Return (x, y) of the center of cell containing provided text 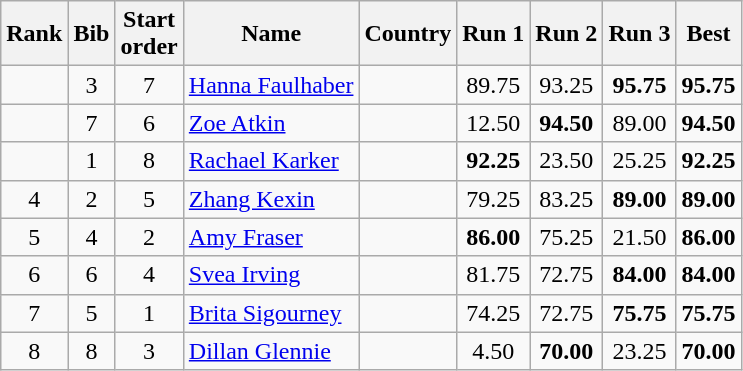
89.75 (494, 85)
Brita Sigourney (271, 313)
25.25 (640, 161)
Best (708, 34)
Dillan Glennie (271, 351)
Rachael Karker (271, 161)
12.50 (494, 123)
83.25 (566, 199)
Zoe Atkin (271, 123)
21.50 (640, 237)
Name (271, 34)
Zhang Kexin (271, 199)
Amy Fraser (271, 237)
Run 3 (640, 34)
Country (408, 34)
Bib (92, 34)
79.25 (494, 199)
Startorder (149, 34)
Run 1 (494, 34)
Rank (34, 34)
93.25 (566, 85)
74.25 (494, 313)
23.50 (566, 161)
Svea Irving (271, 275)
Run 2 (566, 34)
75.25 (566, 237)
4.50 (494, 351)
Hanna Faulhaber (271, 85)
81.75 (494, 275)
23.25 (640, 351)
